Output the (x, y) coordinate of the center of the cell containing the given text.  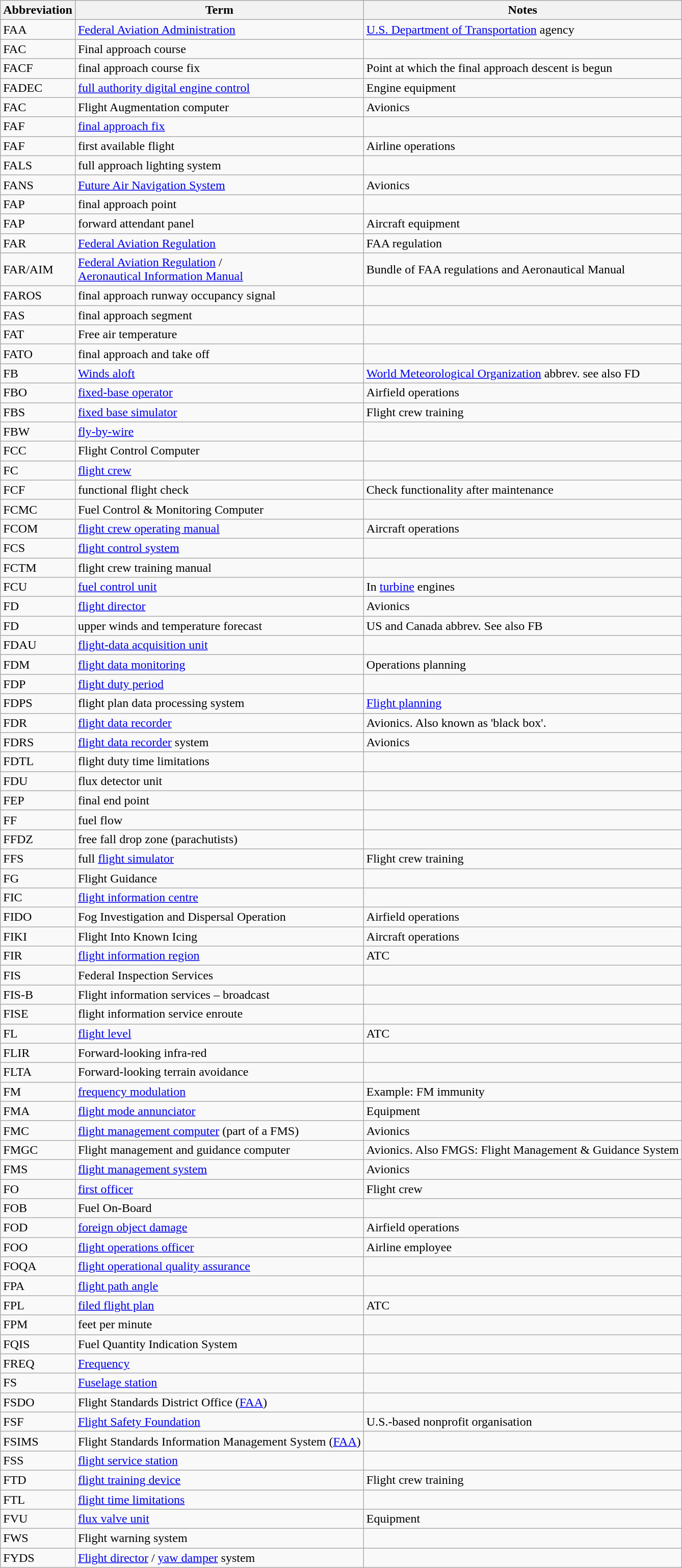
flight information centre (219, 898)
flight time limitations (219, 1499)
FIS (38, 975)
Final approach course (219, 49)
FADEC (38, 88)
Forward-looking terrain avoidance (219, 1072)
Federal Aviation Administration (219, 30)
World Meteorological Organization abbrev. see also FD (522, 373)
frequency modulation (219, 1092)
flight duty period (219, 684)
FS (38, 1383)
FBO (38, 393)
FPM (38, 1325)
Fog Investigation and Dispersal Operation (219, 917)
FFS (38, 858)
full approach lighting system (219, 165)
Forward-looking infra-red (219, 1053)
FDRS (38, 742)
FWS (38, 1538)
filed flight plan (219, 1305)
FMGC (38, 1150)
Notes (522, 10)
FIKI (38, 937)
Winds aloft (219, 373)
flight director (219, 606)
FAR (38, 243)
Avionics. Also FMGS: Flight Management & Guidance System (522, 1150)
FDR (38, 723)
flight path angle (219, 1286)
flight service station (219, 1460)
FSIMS (38, 1441)
functional flight check (219, 490)
FVU (38, 1519)
FDM (38, 665)
FL (38, 1033)
FIDO (38, 917)
Point at which the final approach descent is begun (522, 68)
FAT (38, 335)
Flight management and guidance computer (219, 1150)
Check functionality after maintenance (522, 490)
FB (38, 373)
FDP (38, 684)
Flight information services – broadcast (219, 995)
FMA (38, 1111)
FO (38, 1189)
Avionics. Also known as 'black box'. (522, 723)
FSS (38, 1460)
FQIS (38, 1344)
flux detector unit (219, 781)
Flight director / yaw damper system (219, 1558)
FMC (38, 1130)
Flight Augmentation computer (219, 107)
Flight warning system (219, 1538)
In turbine engines (522, 587)
FALS (38, 165)
FAA regulation (522, 243)
flight data monitoring (219, 665)
first officer (219, 1189)
final approach course fix (219, 68)
Frequency (219, 1363)
flight mode annunciator (219, 1111)
forward attendant panel (219, 223)
FTD (38, 1480)
FDTL (38, 762)
FIR (38, 956)
flight operational quality assurance (219, 1267)
Flight planning (522, 703)
FTL (38, 1499)
Flight Safety Foundation (219, 1422)
FCF (38, 490)
Flight Into Known Icing (219, 937)
Free air temperature (219, 335)
Term (219, 10)
Flight Standards Information Management System (FAA) (219, 1441)
FCMC (38, 509)
FOD (38, 1228)
Federal Inspection Services (219, 975)
flight management system (219, 1169)
Fuel Quantity Indication System (219, 1344)
flight control system (219, 548)
flux valve unit (219, 1519)
FFDZ (38, 839)
Fuselage station (219, 1383)
flight-data acquisition unit (219, 645)
FSF (38, 1422)
FACF (38, 68)
FOO (38, 1247)
Flight crew (522, 1189)
flight data recorder (219, 723)
U.S. Department of Transportation agency (522, 30)
Flight Standards District Office (FAA) (219, 1402)
Flight Control Computer (219, 451)
flight data recorder system (219, 742)
fixed-base operator (219, 393)
Fuel Control & Monitoring Computer (219, 509)
fuel control unit (219, 587)
flight crew (219, 470)
US and Canada abbrev. See also FB (522, 626)
FREQ (38, 1363)
Bundle of FAA regulations and Aeronautical Manual (522, 269)
FANS (38, 185)
flight plan data processing system (219, 703)
flight training device (219, 1480)
FOQA (38, 1267)
flight duty time limitations (219, 762)
FDPS (38, 703)
FYDS (38, 1558)
FLIR (38, 1053)
flight operations officer (219, 1247)
FDAU (38, 645)
FEP (38, 800)
flight information region (219, 956)
FG (38, 878)
Abbreviation (38, 10)
fly-by-wire (219, 432)
Aircraft equipment (522, 223)
FATO (38, 354)
flight management computer (part of a FMS) (219, 1130)
Fuel On-Board (219, 1208)
FCU (38, 587)
Airline employee (522, 1247)
FSDO (38, 1402)
FC (38, 470)
Flight Guidance (219, 878)
full flight simulator (219, 858)
flight crew training manual (219, 568)
first available flight (219, 146)
U.S.-based nonprofit organisation (522, 1422)
FCTM (38, 568)
FDU (38, 781)
Future Air Navigation System (219, 185)
FM (38, 1092)
upper winds and temperature forecast (219, 626)
FAROS (38, 296)
FISE (38, 1014)
Federal Aviation Regulation /Aeronautical Information Manual (219, 269)
foreign object damage (219, 1228)
FCOM (38, 528)
Federal Aviation Regulation (219, 243)
FMS (38, 1169)
Airline operations (522, 146)
full authority digital engine control (219, 88)
fixed base simulator (219, 412)
Operations planning (522, 665)
FAS (38, 315)
FBW (38, 432)
FAR/AIM (38, 269)
FPA (38, 1286)
FCC (38, 451)
flight crew operating manual (219, 528)
final approach fix (219, 127)
FIS-B (38, 995)
flight level (219, 1033)
final approach runway occupancy signal (219, 296)
flight information service enroute (219, 1014)
FLTA (38, 1072)
fuel flow (219, 820)
free fall drop zone (parachutists) (219, 839)
final approach and take off (219, 354)
Example: FM immunity (522, 1092)
FPL (38, 1305)
FCS (38, 548)
feet per minute (219, 1325)
final end point (219, 800)
FAA (38, 30)
FOB (38, 1208)
final approach segment (219, 315)
final approach point (219, 204)
Engine equipment (522, 88)
FIC (38, 898)
FF (38, 820)
FBS (38, 412)
